Scan for the cell matching the given text and deliver its (X, Y) coordinate at center. 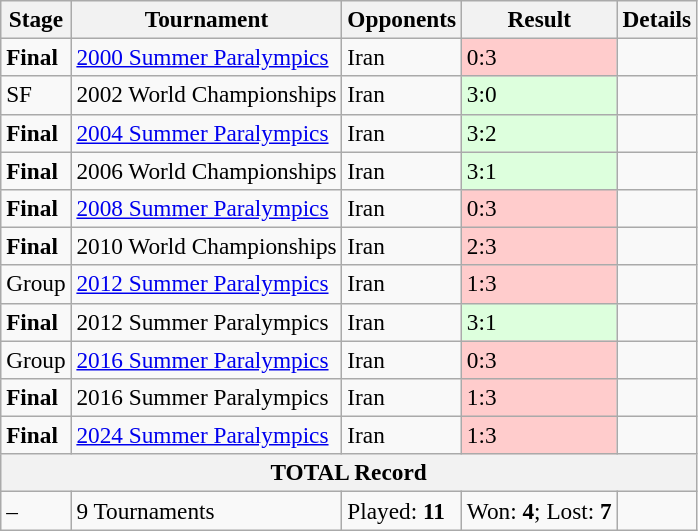
2002 World Championships (206, 95)
Won: 4; Lost: 7 (539, 510)
– (36, 510)
Played: 11 (402, 510)
2008 Summer Paralympics (206, 208)
SF (36, 95)
9 Tournaments (206, 510)
2000 Summer Paralympics (206, 57)
Opponents (402, 19)
TOTAL Record (349, 473)
2:3 (539, 246)
Tournament (206, 19)
2010 World Championships (206, 246)
Stage (36, 19)
Result (539, 19)
2004 Summer Paralympics (206, 133)
2006 World Championships (206, 170)
Details (656, 19)
2024 Summer Paralympics (206, 435)
3:0 (539, 95)
3:2 (539, 133)
